Search for the cell housing the specified text and yield its [x, y] center coordinate. 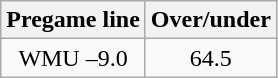
Over/under [210, 20]
Pregame line [74, 20]
WMU –9.0 [74, 58]
64.5 [210, 58]
